Pinpoint the cell where the given text exists, returning its [X, Y] midpoint coordinate. 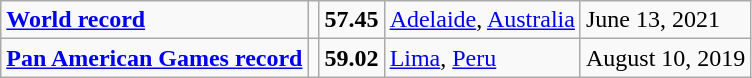
World record [154, 20]
June 13, 2021 [665, 20]
59.02 [352, 58]
August 10, 2019 [665, 58]
Lima, Peru [482, 58]
Pan American Games record [154, 58]
57.45 [352, 20]
Adelaide, Australia [482, 20]
